Find where the given text appears and provide that cell's center as (X, Y) coordinate. 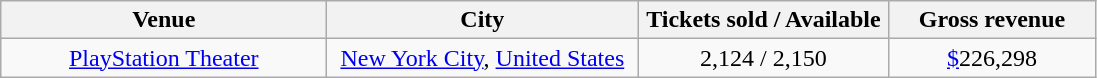
City (482, 20)
Tickets sold / Available (764, 20)
PlayStation Theater (164, 58)
Venue (164, 20)
New York City, United States (482, 58)
$226,298 (992, 58)
Gross revenue (992, 20)
2,124 / 2,150 (764, 58)
